Find where the given text appears and provide that cell's center as [X, Y] coordinate. 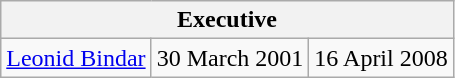
30 March 2001 [230, 58]
Executive [227, 20]
Leonid Bindar [76, 58]
16 April 2008 [381, 58]
